Pinpoint the cell where the given text exists, returning its (X, Y) midpoint coordinate. 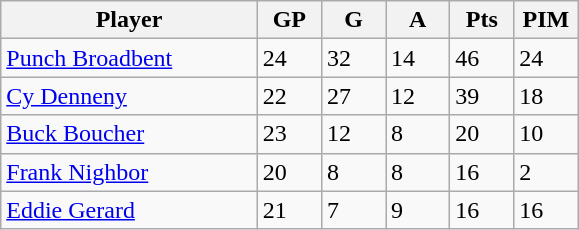
A (418, 20)
Player (130, 20)
GP (289, 20)
27 (353, 96)
G (353, 20)
18 (546, 96)
Punch Broadbent (130, 58)
Frank Nighbor (130, 172)
14 (418, 58)
PIM (546, 20)
7 (353, 210)
Cy Denneny (130, 96)
21 (289, 210)
9 (418, 210)
Pts (482, 20)
39 (482, 96)
10 (546, 134)
Buck Boucher (130, 134)
32 (353, 58)
22 (289, 96)
46 (482, 58)
Eddie Gerard (130, 210)
23 (289, 134)
2 (546, 172)
